From the cell containing the given text, extract its center point as [X, Y] coordinate. 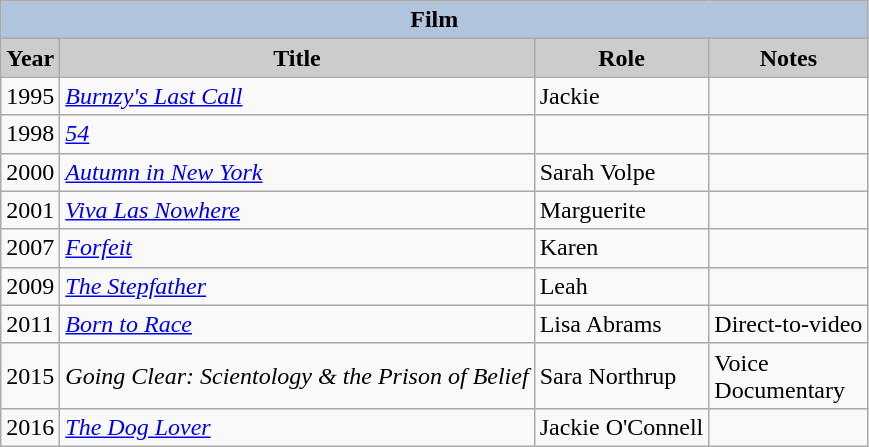
1998 [30, 134]
Role [622, 58]
2000 [30, 172]
Autumn in New York [297, 172]
2007 [30, 248]
Title [297, 58]
Lisa Abrams [622, 324]
Burnzy's Last Call [297, 96]
Jackie O'Connell [622, 427]
Marguerite [622, 210]
Going Clear: Scientology & the Prison of Belief [297, 376]
2016 [30, 427]
2011 [30, 324]
2009 [30, 286]
2015 [30, 376]
Viva Las Nowhere [297, 210]
Jackie [622, 96]
Born to Race [297, 324]
Sara Northrup [622, 376]
Forfeit [297, 248]
Year [30, 58]
The Dog Lover [297, 427]
Direct-to-video [788, 324]
Voice Documentary [788, 376]
Sarah Volpe [622, 172]
Leah [622, 286]
Notes [788, 58]
Film [434, 20]
The Stepfather [297, 286]
1995 [30, 96]
2001 [30, 210]
54 [297, 134]
Karen [622, 248]
